Extract the [X, Y] coordinate from the center of the cell holding the provided text.  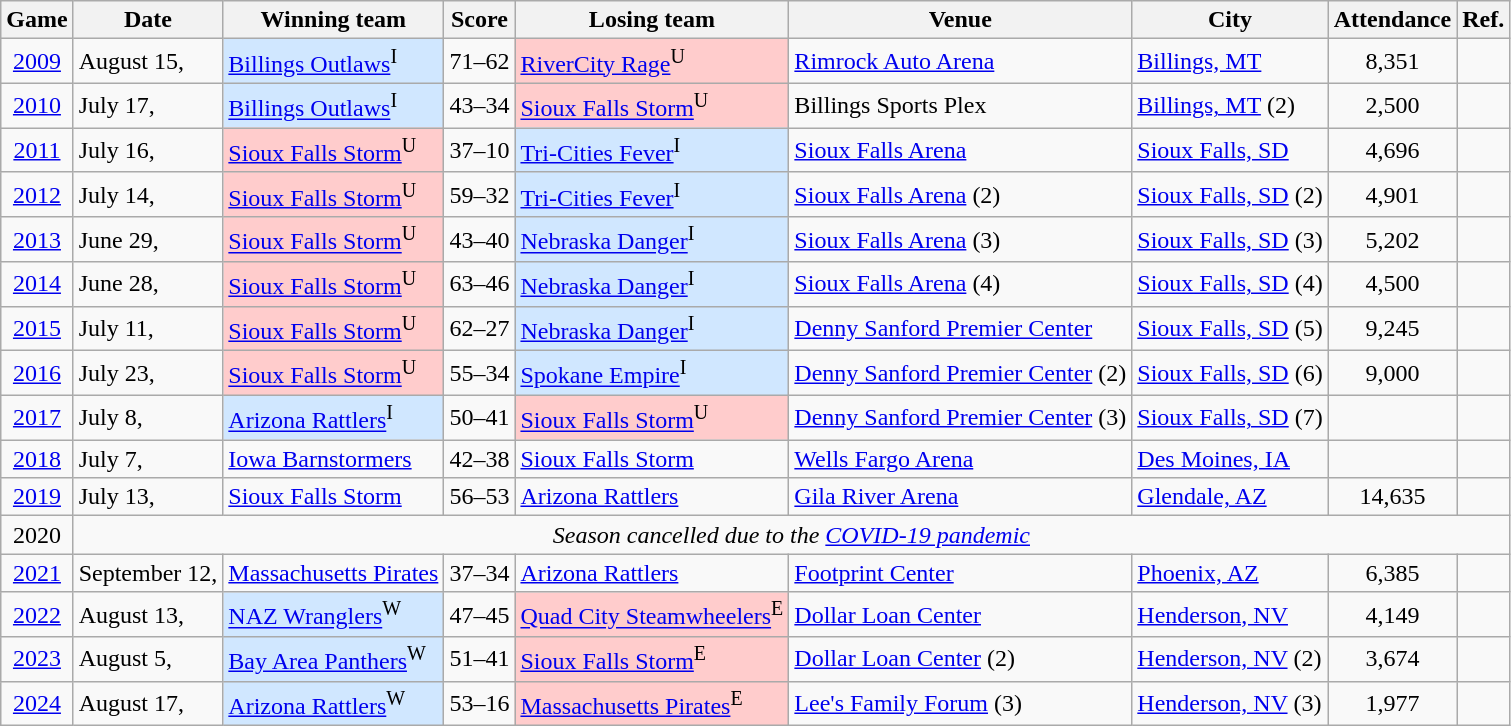
2012 [37, 194]
Date [148, 20]
Game [37, 20]
Winning team [334, 20]
July 23, [148, 374]
2017 [37, 418]
56–53 [480, 497]
43–40 [480, 240]
Spokane EmpireI [652, 374]
2015 [37, 328]
Sioux Falls, SD [1230, 150]
Billings Sports Plex [960, 106]
62–27 [480, 328]
Ref. [1484, 20]
Sioux Falls StormE [652, 660]
2018 [37, 459]
3,674 [1392, 660]
2021 [37, 573]
8,351 [1392, 62]
2014 [37, 284]
Denny Sanford Premier Center (2) [960, 374]
42–38 [480, 459]
2,500 [1392, 106]
1,977 [1392, 704]
6,385 [1392, 573]
2024 [37, 704]
4,696 [1392, 150]
Massachusetts Pirates [334, 573]
9,245 [1392, 328]
5,202 [1392, 240]
2020 [37, 535]
Losing team [652, 20]
Lee's Family Forum (3) [960, 704]
RiverCity RageU [652, 62]
Rimrock Auto Arena [960, 62]
Sioux Falls, SD (5) [1230, 328]
43–34 [480, 106]
50–41 [480, 418]
Bay Area PanthersW [334, 660]
59–32 [480, 194]
Sioux Falls Arena (4) [960, 284]
August 13, [148, 614]
Arizona RattlersI [334, 418]
Sioux Falls, SD (7) [1230, 418]
2009 [37, 62]
July 7, [148, 459]
Glendale, AZ [1230, 497]
2013 [37, 240]
Sioux Falls, SD (2) [1230, 194]
Henderson, NV (2) [1230, 660]
53–16 [480, 704]
Gila River Arena [960, 497]
Arizona RattlersW [334, 704]
Sioux Falls, SD (4) [1230, 284]
Des Moines, IA [1230, 459]
September 12, [148, 573]
Phoenix, AZ [1230, 573]
47–45 [480, 614]
Quad City SteamwheelersE [652, 614]
4,500 [1392, 284]
Wells Fargo Arena [960, 459]
June 28, [148, 284]
63–46 [480, 284]
Billings, MT (2) [1230, 106]
Sioux Falls Arena [960, 150]
55–34 [480, 374]
NAZ WranglersW [334, 614]
Venue [960, 20]
9,000 [1392, 374]
14,635 [1392, 497]
June 29, [148, 240]
July 14, [148, 194]
Season cancelled due to the COVID-19 pandemic [792, 535]
Billings, MT [1230, 62]
August 17, [148, 704]
Attendance [1392, 20]
Massachusetts PiratesE [652, 704]
4,149 [1392, 614]
Sioux Falls, SD (6) [1230, 374]
August 5, [148, 660]
2022 [37, 614]
2019 [37, 497]
2023 [37, 660]
July 13, [148, 497]
37–34 [480, 573]
37–10 [480, 150]
Iowa Barnstormers [334, 459]
51–41 [480, 660]
July 8, [148, 418]
Sioux Falls Arena (2) [960, 194]
Footprint Center [960, 573]
July 17, [148, 106]
Denny Sanford Premier Center (3) [960, 418]
Henderson, NV (3) [1230, 704]
Sioux Falls, SD (3) [1230, 240]
July 16, [148, 150]
2011 [37, 150]
71–62 [480, 62]
July 11, [148, 328]
Dollar Loan Center (2) [960, 660]
Denny Sanford Premier Center [960, 328]
Score [480, 20]
4,901 [1392, 194]
2016 [37, 374]
August 15, [148, 62]
City [1230, 20]
Dollar Loan Center [960, 614]
Sioux Falls Arena (3) [960, 240]
Henderson, NV [1230, 614]
2010 [37, 106]
